Locate the cell with the specified text and output its (x, y) center coordinate. 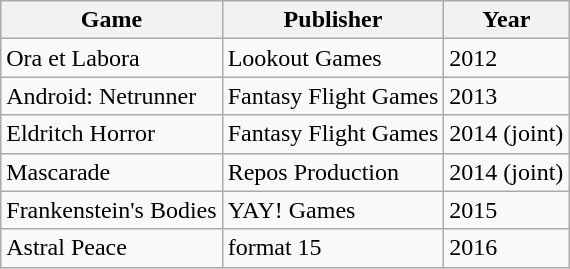
Ora et Labora (112, 58)
2013 (506, 96)
YAY! Games (333, 210)
format 15 (333, 248)
Year (506, 20)
2012 (506, 58)
Astral Peace (112, 248)
Frankenstein's Bodies (112, 210)
Repos Production (333, 172)
2015 (506, 210)
2016 (506, 248)
Eldritch Horror (112, 134)
Publisher (333, 20)
Android: Netrunner (112, 96)
Lookout Games (333, 58)
Mascarade (112, 172)
Game (112, 20)
